Return the (X, Y) coordinate for the center point of the cell that contains the specified text.  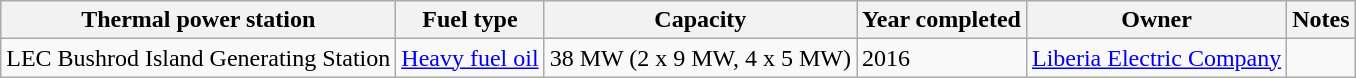
Notes (1321, 20)
2016 (942, 58)
Owner (1156, 20)
Fuel type (470, 20)
LEC Bushrod Island Generating Station (198, 58)
Heavy fuel oil (470, 58)
Liberia Electric Company (1156, 58)
Thermal power station (198, 20)
38 MW (2 x 9 MW, 4 x 5 MW) (700, 58)
Year completed (942, 20)
Capacity (700, 20)
